Extract the (X, Y) coordinate from the center of the cell holding the provided text.  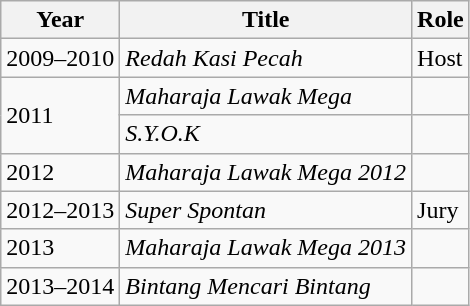
Bintang Mencari Bintang (266, 286)
Maharaja Lawak Mega (266, 96)
Role (441, 20)
2013 (60, 248)
Super Spontan (266, 210)
Maharaja Lawak Mega 2012 (266, 172)
Redah Kasi Pecah (266, 58)
Host (441, 58)
2012 (60, 172)
2009–2010 (60, 58)
2011 (60, 115)
2012–2013 (60, 210)
S.Y.O.K (266, 134)
Maharaja Lawak Mega 2013 (266, 248)
Title (266, 20)
Year (60, 20)
2013–2014 (60, 286)
Jury (441, 210)
